Extract the (x, y) coordinate from the center of the cell holding the provided text.  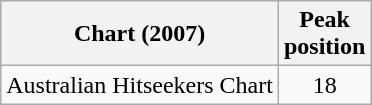
Chart (2007) (140, 34)
Peakposition (324, 34)
Australian Hitseekers Chart (140, 85)
18 (324, 85)
